Determine the (x, y) coordinate at the center of the cell enclosing the given text.  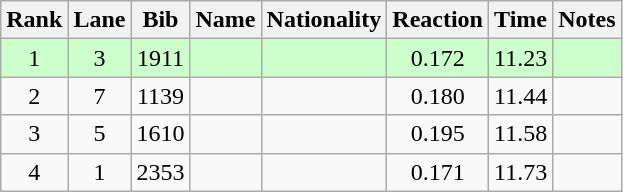
2 (34, 96)
Time (520, 20)
Rank (34, 20)
7 (100, 96)
0.172 (438, 58)
Nationality (324, 20)
1911 (160, 58)
1610 (160, 134)
Bib (160, 20)
11.23 (520, 58)
0.171 (438, 172)
Notes (587, 20)
0.180 (438, 96)
11.73 (520, 172)
Name (226, 20)
2353 (160, 172)
0.195 (438, 134)
5 (100, 134)
11.58 (520, 134)
1139 (160, 96)
Lane (100, 20)
4 (34, 172)
11.44 (520, 96)
Reaction (438, 20)
